Identify which cell holds the provided text, then report its [x, y] central coordinate. 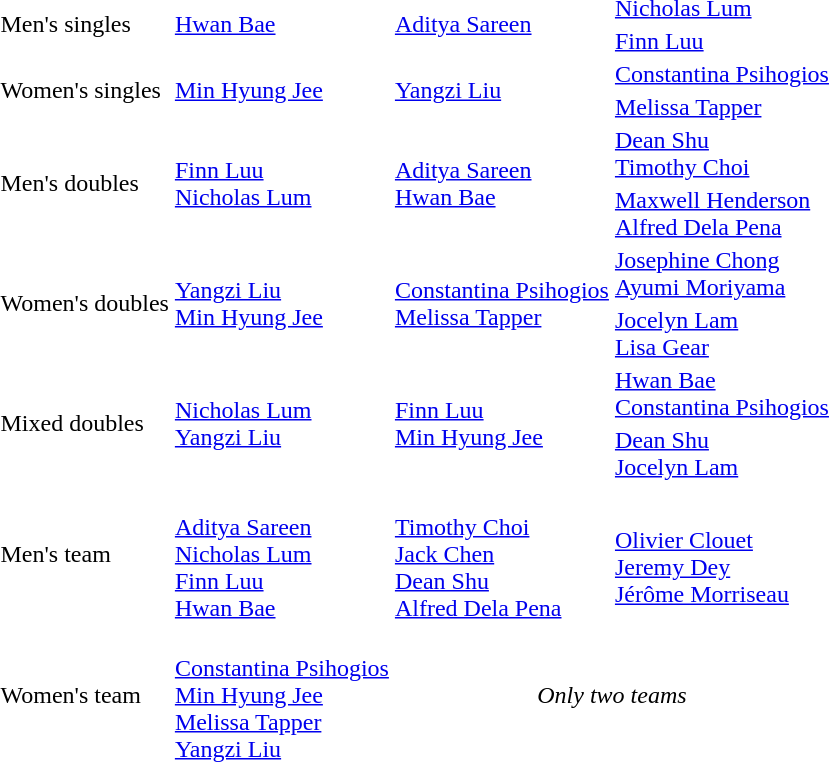
Finn Luu Min Hyung Jee [502, 424]
Nicholas Lum Yangzi Liu [282, 424]
Constantina Psihogios Melissa Tapper [502, 304]
Finn Luu Nicholas Lum [282, 184]
Timothy ChoiJack ChenDean ShuAlfred Dela Pena [502, 554]
Aditya SareenNicholas LumFinn LuuHwan Bae [282, 554]
Aditya Sareen Hwan Bae [502, 184]
Yangzi Liu Min Hyung Jee [282, 304]
Min Hyung Jee [282, 90]
Yangzi Liu [502, 90]
